Capture the cell that displays the provided text and extract its (x, y) central coordinate. 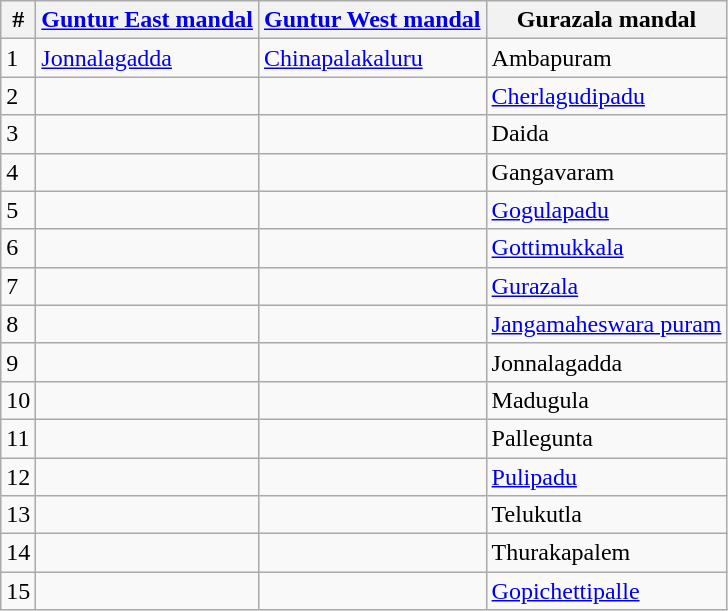
Ambapuram (606, 58)
Gurazala (606, 286)
11 (18, 438)
2 (18, 96)
14 (18, 553)
Cherlagudipadu (606, 96)
# (18, 20)
Thurakapalem (606, 553)
Pallegunta (606, 438)
Gottimukkala (606, 248)
Chinapalakaluru (372, 58)
Guntur West mandal (372, 20)
Madugula (606, 400)
Guntur East mandal (148, 20)
6 (18, 248)
Pulipadu (606, 477)
Gurazala mandal (606, 20)
1 (18, 58)
Gopichettipalle (606, 591)
15 (18, 591)
Daida (606, 134)
3 (18, 134)
Telukutla (606, 515)
4 (18, 172)
5 (18, 210)
13 (18, 515)
12 (18, 477)
8 (18, 324)
9 (18, 362)
Jangamaheswara puram (606, 324)
10 (18, 400)
7 (18, 286)
Gangavaram (606, 172)
Gogulapadu (606, 210)
